From the cell containing the given text, extract its center point as (X, Y) coordinate. 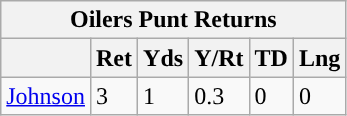
TD (271, 58)
Lng (319, 58)
Johnson (46, 96)
Ret (114, 58)
0.3 (219, 96)
1 (164, 96)
Yds (164, 58)
3 (114, 96)
Oilers Punt Returns (174, 20)
Y/Rt (219, 58)
